Locate the cell with the specified text and output its [x, y] center coordinate. 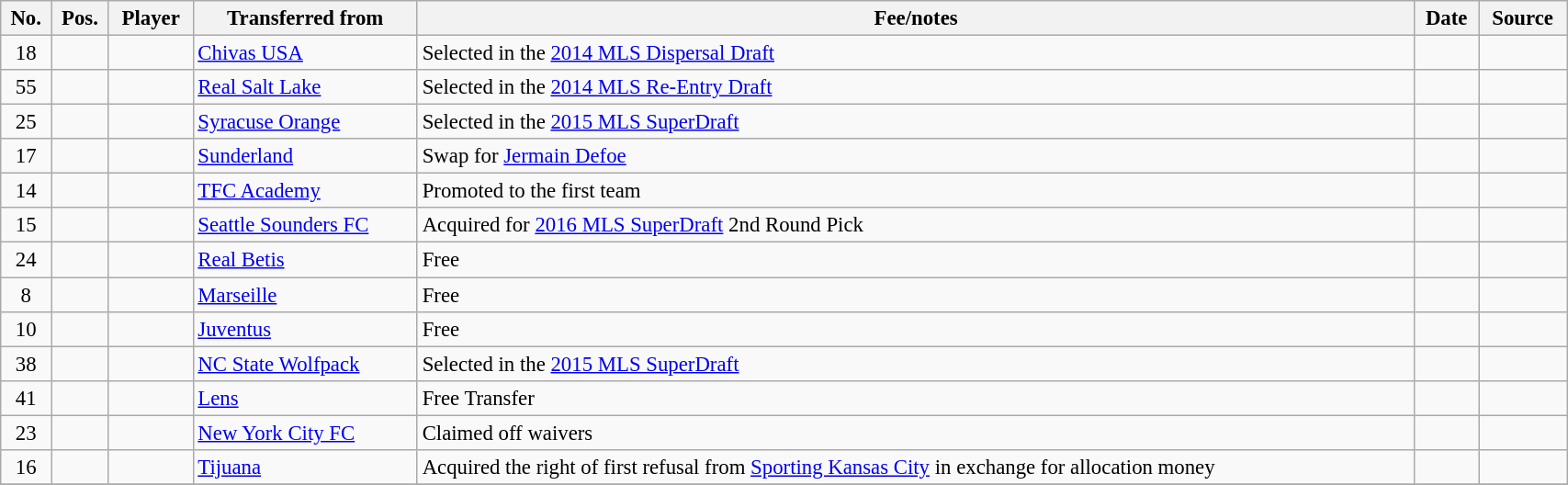
Tijuana [305, 468]
Sunderland [305, 156]
Selected in the 2014 MLS Re-Entry Draft [915, 87]
Acquired the right of first refusal from Sporting Kansas City in exchange for allocation money [915, 468]
17 [26, 156]
38 [26, 364]
23 [26, 433]
Claimed off waivers [915, 433]
8 [26, 295]
Chivas USA [305, 53]
Free Transfer [915, 398]
Transferred from [305, 18]
Selected in the 2014 MLS Dispersal Draft [915, 53]
Acquired for 2016 MLS SuperDraft 2nd Round Pick [915, 225]
Player [151, 18]
25 [26, 122]
16 [26, 468]
TFC Academy [305, 191]
Lens [305, 398]
15 [26, 225]
Swap for Jermain Defoe [915, 156]
24 [26, 260]
Real Salt Lake [305, 87]
14 [26, 191]
Seattle Sounders FC [305, 225]
Juventus [305, 329]
18 [26, 53]
55 [26, 87]
Real Betis [305, 260]
No. [26, 18]
Date [1447, 18]
Fee/notes [915, 18]
10 [26, 329]
Promoted to the first team [915, 191]
41 [26, 398]
Pos. [81, 18]
Marseille [305, 295]
Source [1523, 18]
NC State Wolfpack [305, 364]
New York City FC [305, 433]
Syracuse Orange [305, 122]
